Provide the (x, y) coordinate of the cell's center where the given text is located.  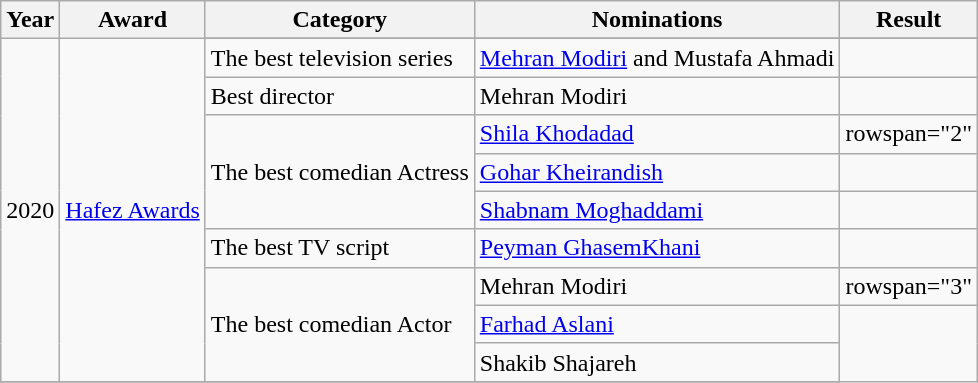
Best director (340, 96)
The best television series (340, 58)
Gohar Kheirandish (657, 172)
rowspan="3" (909, 286)
Nominations (657, 20)
Peyman GhasemKhani (657, 248)
Year (30, 20)
Award (132, 20)
Shabnam Moghaddami (657, 210)
The best TV script (340, 248)
Category (340, 20)
The best comedian Actor (340, 324)
Mehran Modiri and Mustafa Ahmadi (657, 58)
Hafez Awards (132, 210)
The best comedian Actress (340, 172)
Shakib Shajareh (657, 362)
rowspan="2" (909, 134)
2020 (30, 210)
Farhad Aslani (657, 324)
Result (909, 20)
Shila Khodadad (657, 134)
